From the cell containing the given text, extract its center point as (x, y) coordinate. 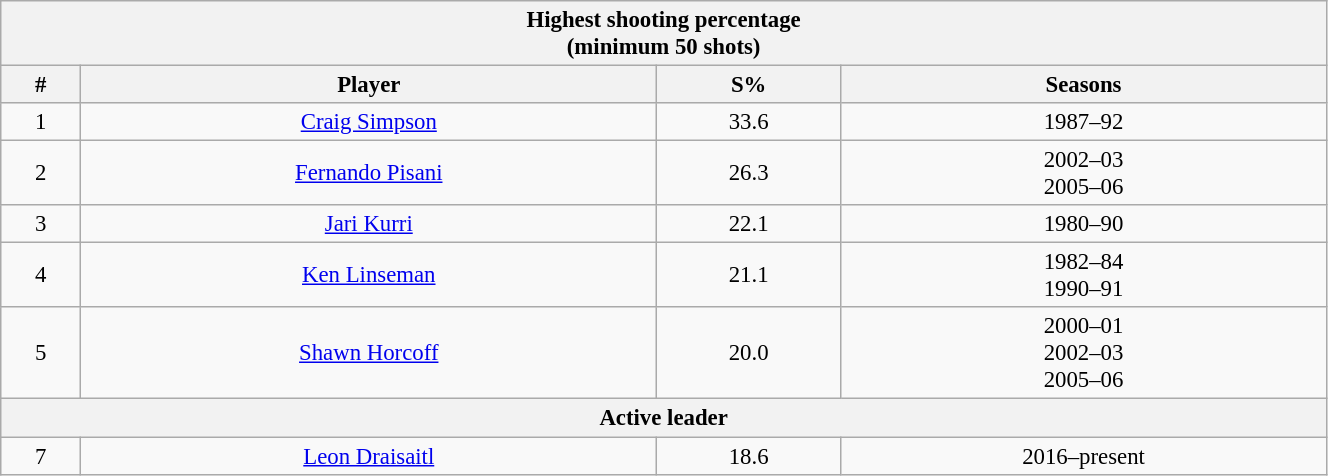
33.6 (749, 122)
S% (749, 85)
4 (41, 276)
5 (41, 354)
2016–present (1084, 456)
1 (41, 122)
Ken Linseman (369, 276)
2002–032005–06 (1084, 174)
Shawn Horcoff (369, 354)
20.0 (749, 354)
Highest shooting percentage(minimum 50 shots) (664, 34)
2000–012002–032005–06 (1084, 354)
Seasons (1084, 85)
22.1 (749, 224)
Jari Kurri (369, 224)
3 (41, 224)
Active leader (664, 418)
18.6 (749, 456)
1987–92 (1084, 122)
# (41, 85)
2 (41, 174)
26.3 (749, 174)
21.1 (749, 276)
Craig Simpson (369, 122)
7 (41, 456)
Leon Draisaitl (369, 456)
Player (369, 85)
1982–841990–91 (1084, 276)
Fernando Pisani (369, 174)
1980–90 (1084, 224)
